Extract the (x, y) coordinate from the center of the cell holding the provided text.  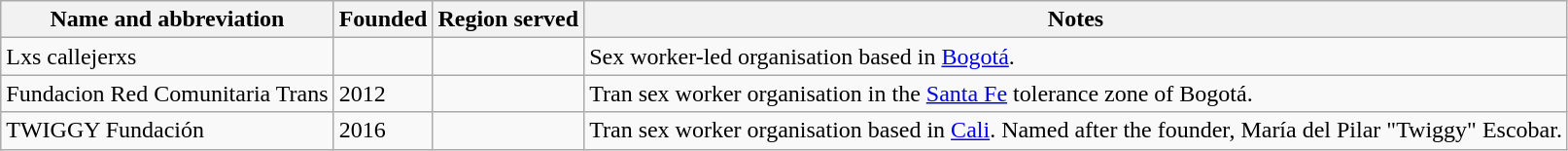
Tran sex worker organisation in the Santa Fe tolerance zone of Bogotá. (1076, 94)
Notes (1076, 19)
Tran sex worker organisation based in Cali. Named after the founder, María del Pilar "Twiggy" Escobar. (1076, 131)
Sex worker-led organisation based in Bogotá. (1076, 57)
Fundacion Red Comunitaria Trans (167, 94)
Name and abbreviation (167, 19)
2012 (383, 94)
Founded (383, 19)
2016 (383, 131)
TWIGGY Fundación (167, 131)
Lxs callejerxs (167, 57)
Region served (508, 19)
